Provide the (x, y) coordinate of the cell's center where the given text is located.  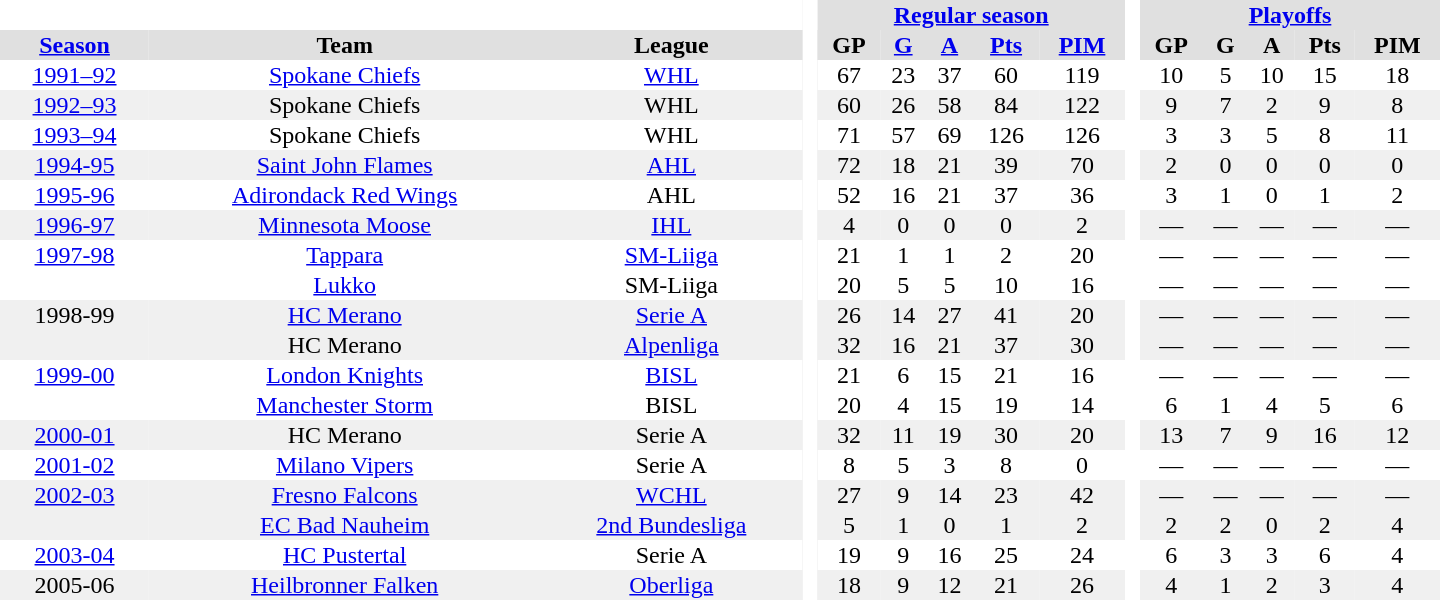
1995-96 (74, 195)
72 (849, 165)
IHL (671, 225)
84 (1006, 105)
Regular season (972, 15)
1999-00 (74, 375)
42 (1082, 495)
57 (903, 135)
Lukko (344, 285)
Adirondack Red Wings (344, 195)
Milano Vipers (344, 465)
HC Pustertal (344, 555)
119 (1082, 75)
Heilbronner Falken (344, 585)
1994-95 (74, 165)
Fresno Falcons (344, 495)
League (671, 45)
2002-03 (74, 495)
69 (949, 135)
EC Bad Nauheim (344, 525)
1993–94 (74, 135)
25 (1006, 555)
52 (849, 195)
2nd Bundesliga (671, 525)
Minnesota Moose (344, 225)
36 (1082, 195)
24 (1082, 555)
Team (344, 45)
2000-01 (74, 435)
Saint John Flames (344, 165)
WCHL (671, 495)
70 (1082, 165)
67 (849, 75)
13 (1171, 435)
2001-02 (74, 465)
71 (849, 135)
1997-98 (74, 255)
Season (74, 45)
41 (1006, 315)
1991–92 (74, 75)
1996-97 (74, 225)
Manchester Storm (344, 405)
122 (1082, 105)
39 (1006, 165)
Playoffs (1290, 15)
London Knights (344, 375)
Alpenliga (671, 345)
2003-04 (74, 555)
Oberliga (671, 585)
1998-99 (74, 315)
58 (949, 105)
1992–93 (74, 105)
Tappara (344, 255)
2005-06 (74, 585)
